Identify which cell holds the provided text, then report its [x, y] central coordinate. 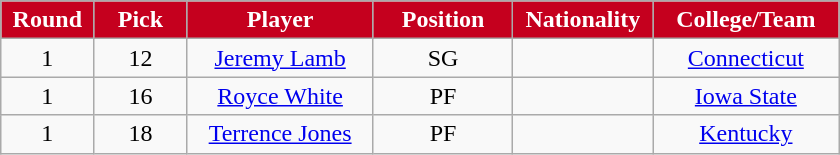
Royce White [280, 96]
Round [48, 20]
16 [140, 96]
Kentucky [746, 134]
Nationality [583, 20]
18 [140, 134]
Position [443, 20]
Jeremy Lamb [280, 58]
Terrence Jones [280, 134]
College/Team [746, 20]
12 [140, 58]
SG [443, 58]
Player [280, 20]
Connecticut [746, 58]
Iowa State [746, 96]
Pick [140, 20]
